Output the [x, y] coordinate of the center of the cell containing the given text.  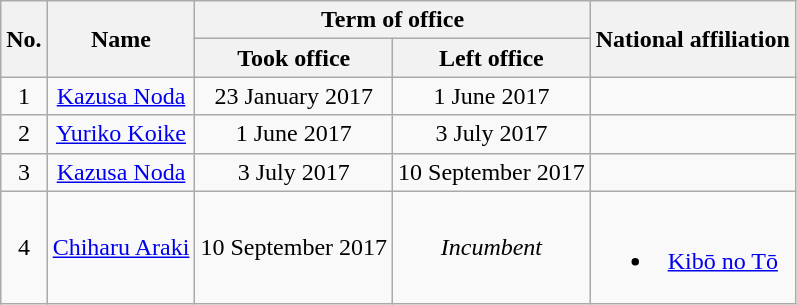
Left office [492, 58]
Incumbent [492, 248]
1 [24, 96]
Kibō no Tō [692, 248]
Name [121, 39]
No. [24, 39]
Took office [294, 58]
23 January 2017 [294, 96]
Term of office [392, 20]
National affiliation [692, 39]
Chiharu Araki [121, 248]
4 [24, 248]
Yuriko Koike [121, 134]
3 [24, 172]
2 [24, 134]
